Find where the given text appears and provide that cell's center as [X, Y] coordinate. 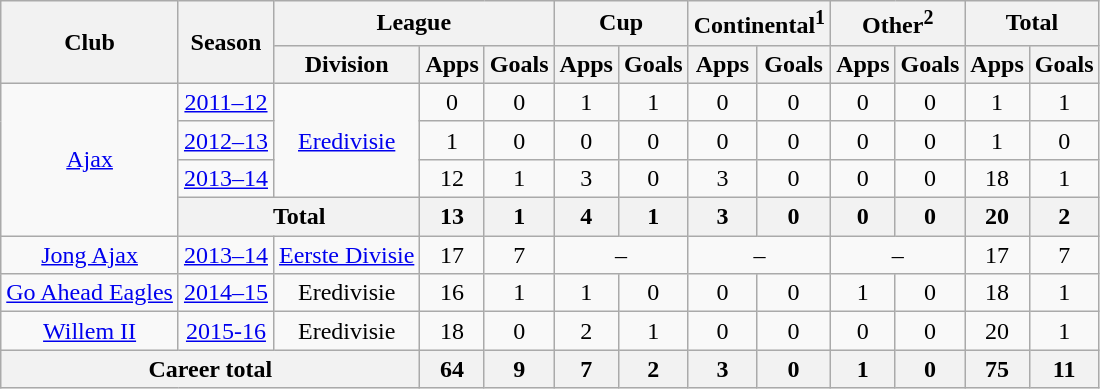
2014–15 [226, 293]
16 [452, 293]
75 [997, 369]
Jong Ajax [90, 255]
Division [346, 64]
12 [452, 178]
2011–12 [226, 102]
Ajax [90, 159]
9 [519, 369]
Cup [621, 24]
11 [1064, 369]
Season [226, 42]
Go Ahead Eagles [90, 293]
Other2 [898, 24]
2015-16 [226, 331]
4 [586, 217]
Continental1 [759, 24]
Willem II [90, 331]
2012–13 [226, 140]
Eerste Divisie [346, 255]
64 [452, 369]
League [414, 24]
Career total [210, 369]
13 [452, 217]
Club [90, 42]
